For the text-containing cell, return its midpoint in (x, y) coordinate format. 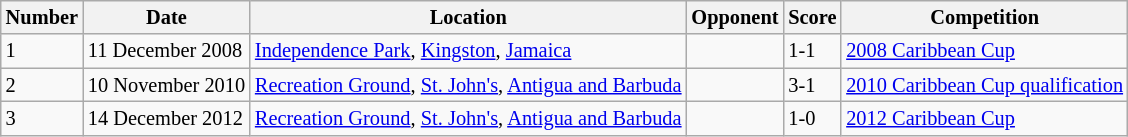
Opponent (734, 17)
3-1 (812, 85)
Competition (984, 17)
1-1 (812, 51)
3 (42, 118)
2 (42, 85)
1 (42, 51)
Score (812, 17)
Location (468, 17)
Date (166, 17)
14 December 2012 (166, 118)
1-0 (812, 118)
11 December 2008 (166, 51)
Number (42, 17)
10 November 2010 (166, 85)
Independence Park, Kingston, Jamaica (468, 51)
2008 Caribbean Cup (984, 51)
2012 Caribbean Cup (984, 118)
2010 Caribbean Cup qualification (984, 85)
